Scan for the cell matching the given text and deliver its [X, Y] coordinate at center. 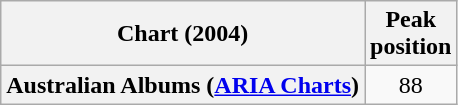
Peakposition [411, 34]
Chart (2004) [183, 34]
Australian Albums (ARIA Charts) [183, 85]
88 [411, 85]
